Return the [x, y] coordinate for the center point of the cell that contains the specified text.  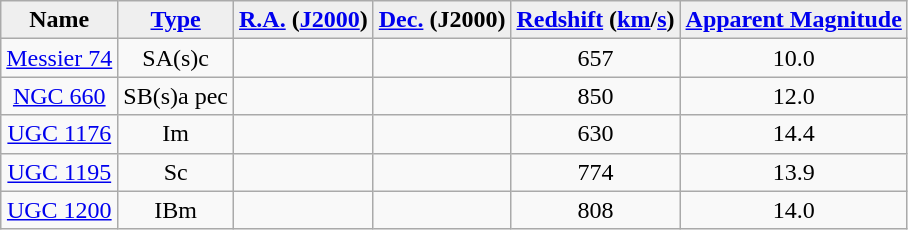
Type [176, 20]
808 [596, 210]
774 [596, 172]
SB(s)a pec [176, 96]
Sc [176, 172]
14.4 [794, 134]
IBm [176, 210]
10.0 [794, 58]
Apparent Magnitude [794, 20]
Name [60, 20]
13.9 [794, 172]
Dec. (J2000) [442, 20]
12.0 [794, 96]
SA(s)c [176, 58]
657 [596, 58]
Im [176, 134]
Redshift (km/s) [596, 20]
UGC 1176 [60, 134]
R.A. (J2000) [304, 20]
Messier 74 [60, 58]
14.0 [794, 210]
850 [596, 96]
UGC 1195 [60, 172]
UGC 1200 [60, 210]
630 [596, 134]
NGC 660 [60, 96]
